Pinpoint the cell where the given text exists, returning its [X, Y] midpoint coordinate. 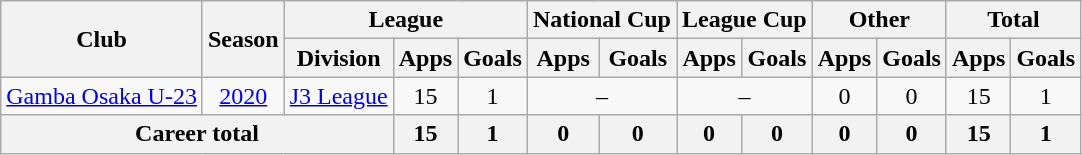
Division [338, 58]
League Cup [744, 20]
Season [243, 39]
J3 League [338, 96]
Career total [197, 134]
Club [102, 39]
Gamba Osaka U-23 [102, 96]
Other [879, 20]
National Cup [602, 20]
2020 [243, 96]
League [406, 20]
Total [1013, 20]
